Return [x, y] of the center of cell containing provided text 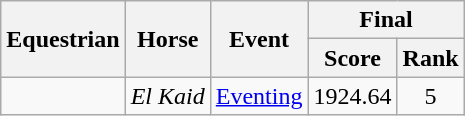
Final [386, 20]
El Kaid [168, 96]
Score [352, 58]
Event [259, 39]
Eventing [259, 96]
Rank [430, 58]
1924.64 [352, 96]
Equestrian [63, 39]
5 [430, 96]
Horse [168, 39]
